Extract the (X, Y) coordinate from the center of the cell holding the provided text.  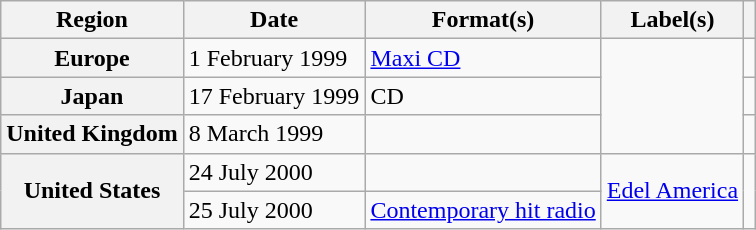
Label(s) (672, 20)
25 July 2000 (274, 210)
17 February 1999 (274, 96)
United States (92, 191)
CD (483, 96)
1 February 1999 (274, 58)
Europe (92, 58)
24 July 2000 (274, 172)
Japan (92, 96)
Maxi CD (483, 58)
Contemporary hit radio (483, 210)
Format(s) (483, 20)
8 March 1999 (274, 134)
Region (92, 20)
Date (274, 20)
United Kingdom (92, 134)
Edel America (672, 191)
